Scan for the cell matching the given text and deliver its [x, y] coordinate at center. 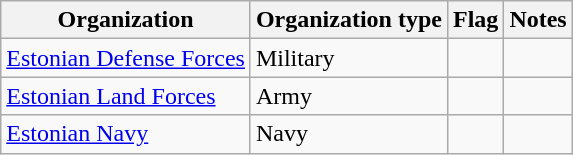
Estonian Navy [126, 134]
Army [348, 96]
Estonian Defense Forces [126, 58]
Navy [348, 134]
Organization [126, 20]
Estonian Land Forces [126, 96]
Flag [475, 20]
Organization type [348, 20]
Notes [538, 20]
Military [348, 58]
